Pinpoint the cell where the given text exists, returning its (x, y) midpoint coordinate. 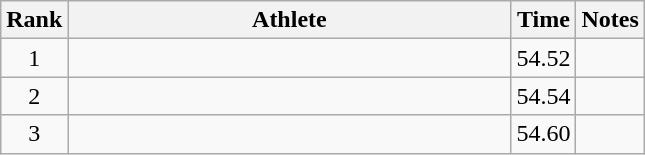
54.54 (544, 96)
54.52 (544, 58)
Athlete (290, 20)
Notes (610, 20)
3 (34, 134)
Rank (34, 20)
2 (34, 96)
1 (34, 58)
Time (544, 20)
54.60 (544, 134)
